Return the (x, y) coordinate for the center point of the cell that contains the specified text.  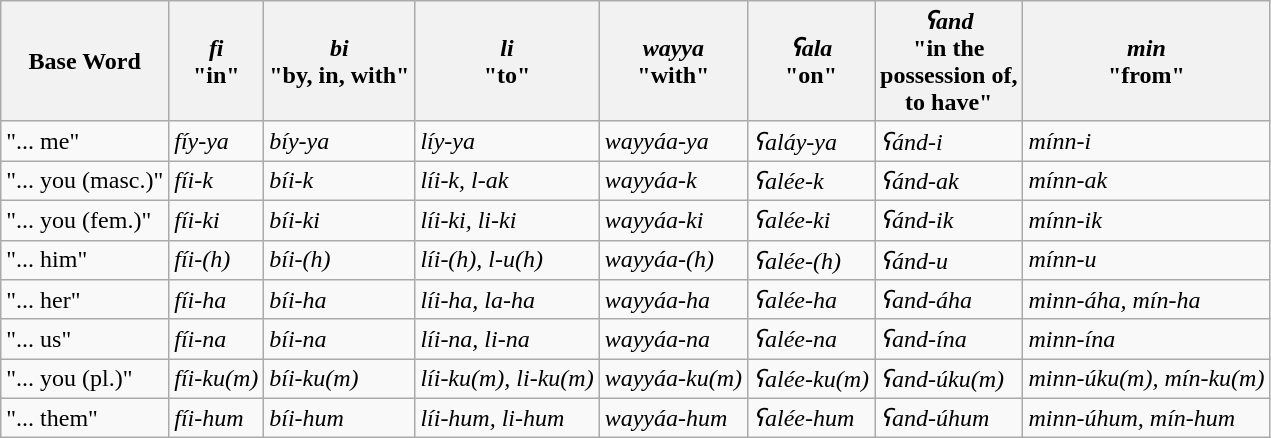
líi-(h), l-u(h) (507, 260)
fíi-k (216, 181)
mínn-i (1146, 141)
ʕaláy-ya (812, 141)
"... you (pl.)" (85, 379)
minn-áha, mín-ha (1146, 300)
fíy-ya (216, 141)
mínn-u (1146, 260)
li"to" (507, 62)
bíi-hum (340, 418)
ʕánd-i (949, 141)
ʕalée-k (812, 181)
líi-ki, li-ki (507, 220)
fíi-ha (216, 300)
"... us" (85, 339)
ʕand-áha (949, 300)
fíi-ku(m) (216, 379)
fíi-na (216, 339)
bíi-(h) (340, 260)
wayyáa-na (673, 339)
wayya"with" (673, 62)
fíi-hum (216, 418)
bíi-na (340, 339)
bi"by, in, with" (340, 62)
"... me" (85, 141)
ʕalée-na (812, 339)
wayyáa-ya (673, 141)
wayyáa-ha (673, 300)
ʕala"on" (812, 62)
mínn-ak (1146, 181)
mínn-ik (1146, 220)
ʕand-ína (949, 339)
fíi-ki (216, 220)
"... them" (85, 418)
bíi-ki (340, 220)
wayyáa-hum (673, 418)
wayyáa-ki (673, 220)
bíi-ku(m) (340, 379)
ʕánd-ik (949, 220)
bíi-k (340, 181)
líi-na, li-na (507, 339)
ʕalée-hum (812, 418)
líi-k, l-ak (507, 181)
ʕalée-ku(m) (812, 379)
wayyáa-(h) (673, 260)
minn-úku(m), mín-ku(m) (1146, 379)
minn-ína (1146, 339)
"... him" (85, 260)
líi-ku(m), li-ku(m) (507, 379)
líy-ya (507, 141)
"... you (masc.)" (85, 181)
ʕand-úku(m) (949, 379)
ʕand"in thepossession of,to have" (949, 62)
ʕánd-ak (949, 181)
wayyáa-k (673, 181)
wayyáa-ku(m) (673, 379)
fi"in" (216, 62)
ʕalée-(h) (812, 260)
fíi-(h) (216, 260)
"... her" (85, 300)
líi-hum, li-hum (507, 418)
líi-ha, la-ha (507, 300)
Base Word (85, 62)
ʕánd-u (949, 260)
"... you (fem.)" (85, 220)
ʕalée-ha (812, 300)
ʕalée-ki (812, 220)
bíi-ha (340, 300)
minn-úhum, mín-hum (1146, 418)
ʕand-úhum (949, 418)
bíy-ya (340, 141)
min"from" (1146, 62)
